Find where the given text appears and provide that cell's center as (x, y) coordinate. 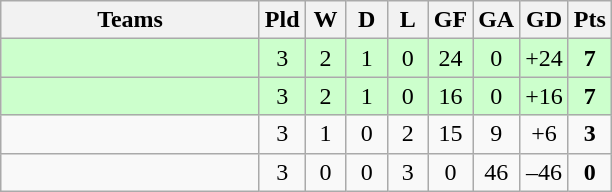
GA (496, 20)
W (326, 20)
16 (450, 96)
–46 (544, 172)
GD (544, 20)
GF (450, 20)
46 (496, 172)
+16 (544, 96)
Pts (590, 20)
L (408, 20)
+6 (544, 134)
+24 (544, 58)
24 (450, 58)
15 (450, 134)
Teams (130, 20)
Pld (282, 20)
D (366, 20)
9 (496, 134)
